Extract the [x, y] coordinate from the center of the cell holding the provided text.  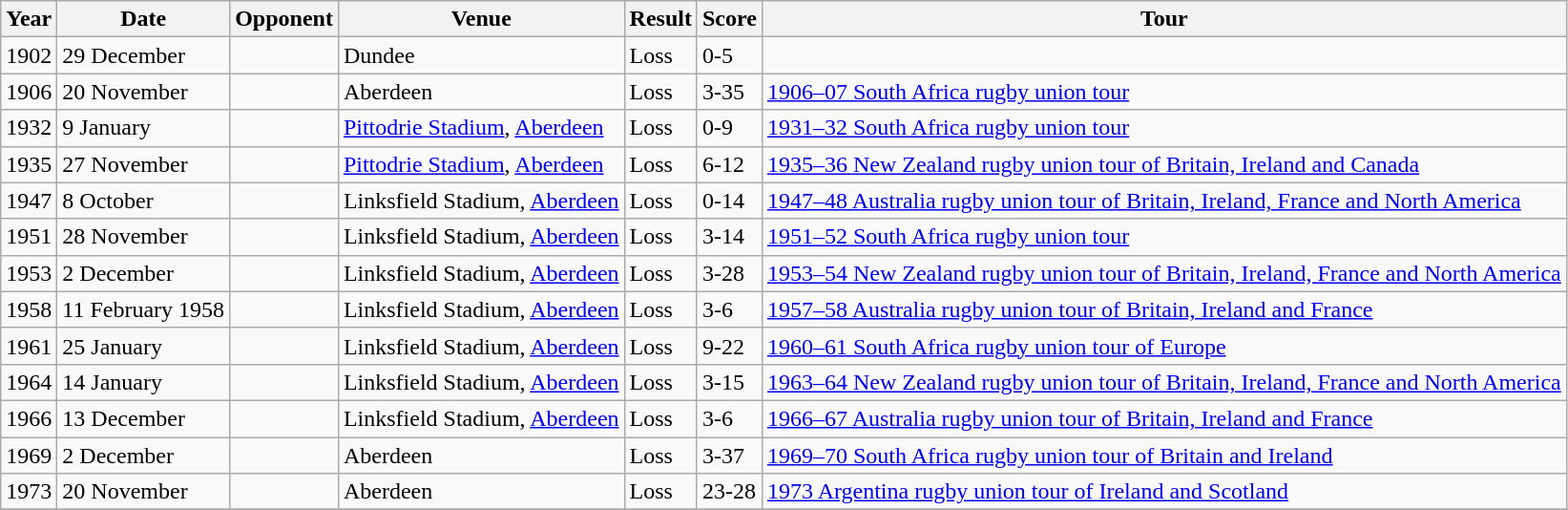
Year [29, 19]
27 November [143, 164]
Date [143, 19]
Venue [481, 19]
13 December [143, 418]
28 November [143, 237]
Dundee [481, 55]
1935–36 New Zealand rugby union tour of Britain, Ireland and Canada [1164, 164]
1958 [29, 309]
6-12 [729, 164]
25 January [143, 346]
14 January [143, 382]
Opponent [284, 19]
29 December [143, 55]
0-14 [729, 201]
11 February 1958 [143, 309]
1947–48 Australia rugby union tour of Britain, Ireland, France and North America [1164, 201]
1957–58 Australia rugby union tour of Britain, Ireland and France [1164, 309]
1902 [29, 55]
3-14 [729, 237]
1951 [29, 237]
9 January [143, 128]
1961 [29, 346]
1973 [29, 492]
0-9 [729, 128]
1963–64 New Zealand rugby union tour of Britain, Ireland, France and North America [1164, 382]
Tour [1164, 19]
1969 [29, 456]
9-22 [729, 346]
1935 [29, 164]
3-35 [729, 92]
1966 [29, 418]
1969–70 South Africa rugby union tour of Britain and Ireland [1164, 456]
Result [660, 19]
8 October [143, 201]
0-5 [729, 55]
Score [729, 19]
1906 [29, 92]
1964 [29, 382]
1953–54 New Zealand rugby union tour of Britain, Ireland, France and North America [1164, 273]
1906–07 South Africa rugby union tour [1164, 92]
1960–61 South Africa rugby union tour of Europe [1164, 346]
1932 [29, 128]
23-28 [729, 492]
1973 Argentina rugby union tour of Ireland and Scotland [1164, 492]
1947 [29, 201]
1951–52 South Africa rugby union tour [1164, 237]
3-15 [729, 382]
1931–32 South Africa rugby union tour [1164, 128]
1953 [29, 273]
3-28 [729, 273]
3-37 [729, 456]
1966–67 Australia rugby union tour of Britain, Ireland and France [1164, 418]
